Scan for the cell matching the given text and deliver its (X, Y) coordinate at center. 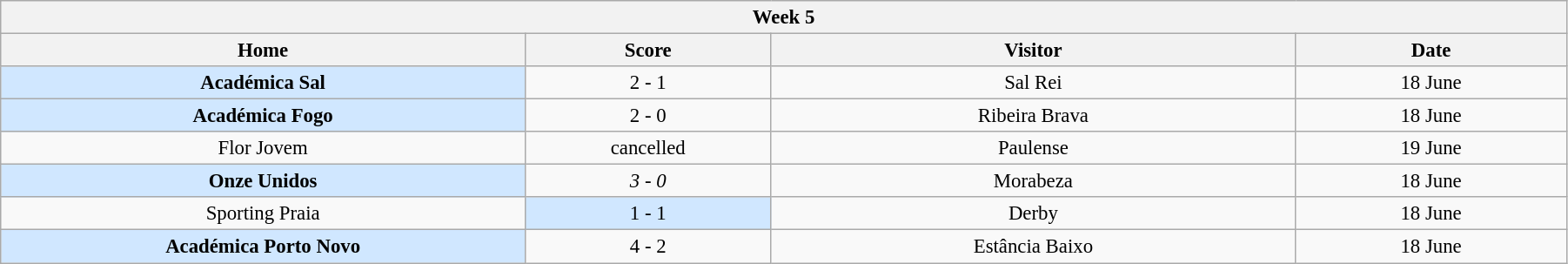
2 - 1 (647, 83)
Académica Porto Novo (263, 247)
19 June (1431, 148)
Flor Jovem (263, 148)
Sporting Praia (263, 213)
cancelled (647, 148)
Home (263, 51)
Académica Sal (263, 83)
Estância Baixo (1034, 247)
4 - 2 (647, 247)
Sal Rei (1034, 83)
Ribeira Brava (1034, 116)
3 - 0 (647, 181)
Score (647, 51)
Week 5 (784, 17)
2 - 0 (647, 116)
Onze Unidos (263, 181)
1 - 1 (647, 213)
Académica Fogo (263, 116)
Derby (1034, 213)
Paulense (1034, 148)
Date (1431, 51)
Visitor (1034, 51)
Morabeza (1034, 181)
